Identify which cell holds the provided text, then report its [X, Y] central coordinate. 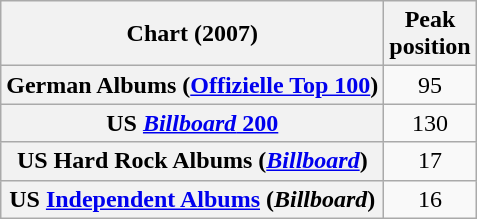
Chart (2007) [192, 34]
German Albums (Offizielle Top 100) [192, 85]
16 [430, 199]
95 [430, 85]
US Independent Albums (Billboard) [192, 199]
US Billboard 200 [192, 123]
Peakposition [430, 34]
130 [430, 123]
US Hard Rock Albums (Billboard) [192, 161]
17 [430, 161]
